Pinpoint the cell where the given text exists, returning its (X, Y) midpoint coordinate. 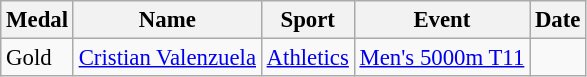
Sport (308, 20)
Athletics (308, 58)
Date (558, 20)
Men's 5000m T11 (442, 58)
Name (167, 20)
Medal (38, 20)
Event (442, 20)
Gold (38, 58)
Cristian Valenzuela (167, 58)
